Return [x, y] of the center of cell containing provided text 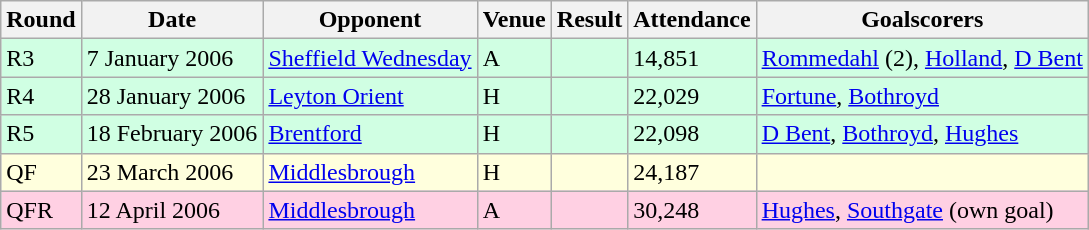
Leyton Orient [370, 96]
28 January 2006 [172, 96]
R3 [41, 58]
Hughes, Southgate (own goal) [922, 210]
14,851 [692, 58]
7 January 2006 [172, 58]
Round [41, 20]
Result [589, 20]
22,029 [692, 96]
Brentford [370, 134]
Venue [514, 20]
24,187 [692, 172]
R4 [41, 96]
18 February 2006 [172, 134]
30,248 [692, 210]
QF [41, 172]
Date [172, 20]
QFR [41, 210]
Sheffield Wednesday [370, 58]
23 March 2006 [172, 172]
Attendance [692, 20]
22,098 [692, 134]
12 April 2006 [172, 210]
Fortune, Bothroyd [922, 96]
Opponent [370, 20]
Goalscorers [922, 20]
Rommedahl (2), Holland, D Bent [922, 58]
R5 [41, 134]
D Bent, Bothroyd, Hughes [922, 134]
